Determine the [x, y] coordinate at the center of the cell enclosing the given text.  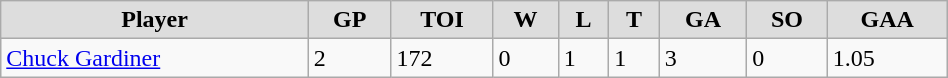
3 [703, 58]
T [634, 20]
L [583, 20]
GAA [887, 20]
GP [350, 20]
Player [155, 20]
W [526, 20]
SO [787, 20]
Chuck Gardiner [155, 58]
GA [703, 20]
172 [442, 58]
TOI [442, 20]
2 [350, 58]
1.05 [887, 58]
